Detect which cell encompasses the target text, then output its (X, Y) center coordinate. 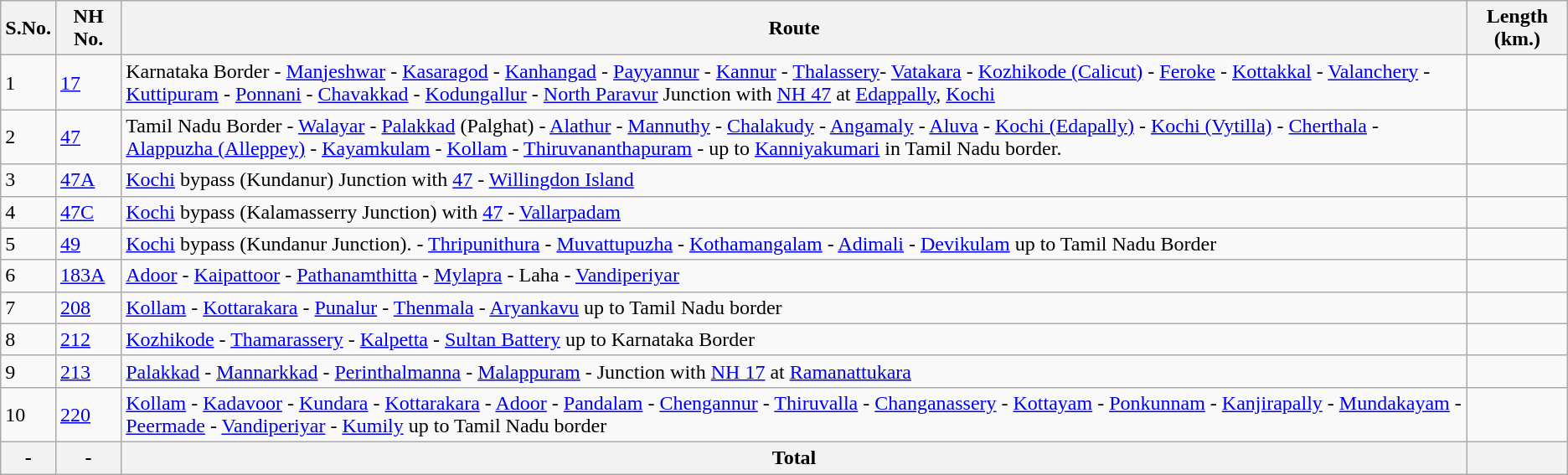
212 (88, 339)
220 (88, 414)
2 (28, 137)
Kochi bypass (Kalamasserry Junction) with 47 - Vallarpadam (794, 212)
4 (28, 212)
9 (28, 371)
5 (28, 244)
1 (28, 82)
17 (88, 82)
Kochi bypass (Kundanur Junction). - Thripunithura - Muvattupuzha - Kothamangalam - Adimali - Devikulam up to Tamil Nadu Border (794, 244)
Total (794, 457)
S.No. (28, 28)
Length (km.) (1517, 28)
213 (88, 371)
6 (28, 276)
3 (28, 180)
49 (88, 244)
Kozhikode - Thamarassery - Kalpetta - Sultan Battery up to Karnataka Border (794, 339)
Adoor - Kaipattoor - Pathanamthitta - Mylapra - Laha - Vandiperiyar (794, 276)
Route (794, 28)
Kochi bypass (Kundanur) Junction with 47 - Willingdon Island (794, 180)
47C (88, 212)
208 (88, 307)
183A (88, 276)
47 (88, 137)
47A (88, 180)
7 (28, 307)
NH No. (88, 28)
Kollam - Kottarakara - Punalur - Thenmala - Aryankavu up to Tamil Nadu border (794, 307)
10 (28, 414)
Palakkad - Mannarkkad - Perinthalmanna - Malappuram - Junction with NH 17 at Ramanattukara (794, 371)
8 (28, 339)
